Locate the cell with the specified text and output its [X, Y] center coordinate. 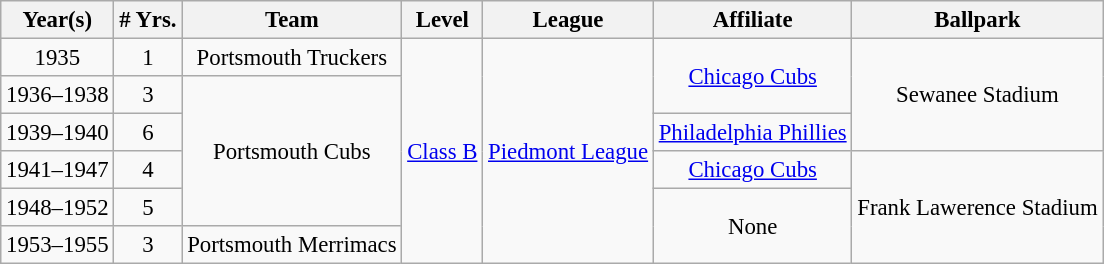
None [752, 226]
League [568, 20]
4 [148, 170]
Portsmouth Truckers [292, 58]
Level [442, 20]
Ballpark [978, 20]
Year(s) [58, 20]
Affiliate [752, 20]
Portsmouth Merrimacs [292, 245]
1953–1955 [58, 245]
Portsmouth Cubs [292, 151]
6 [148, 133]
1941–1947 [58, 170]
1948–1952 [58, 208]
Frank Lawerence Stadium [978, 208]
Team [292, 20]
# Yrs. [148, 20]
1936–1938 [58, 95]
Sewanee Stadium [978, 96]
1935 [58, 58]
1 [148, 58]
1939–1940 [58, 133]
5 [148, 208]
Philadelphia Phillies [752, 133]
